Scan for the cell matching the given text and deliver its (X, Y) coordinate at center. 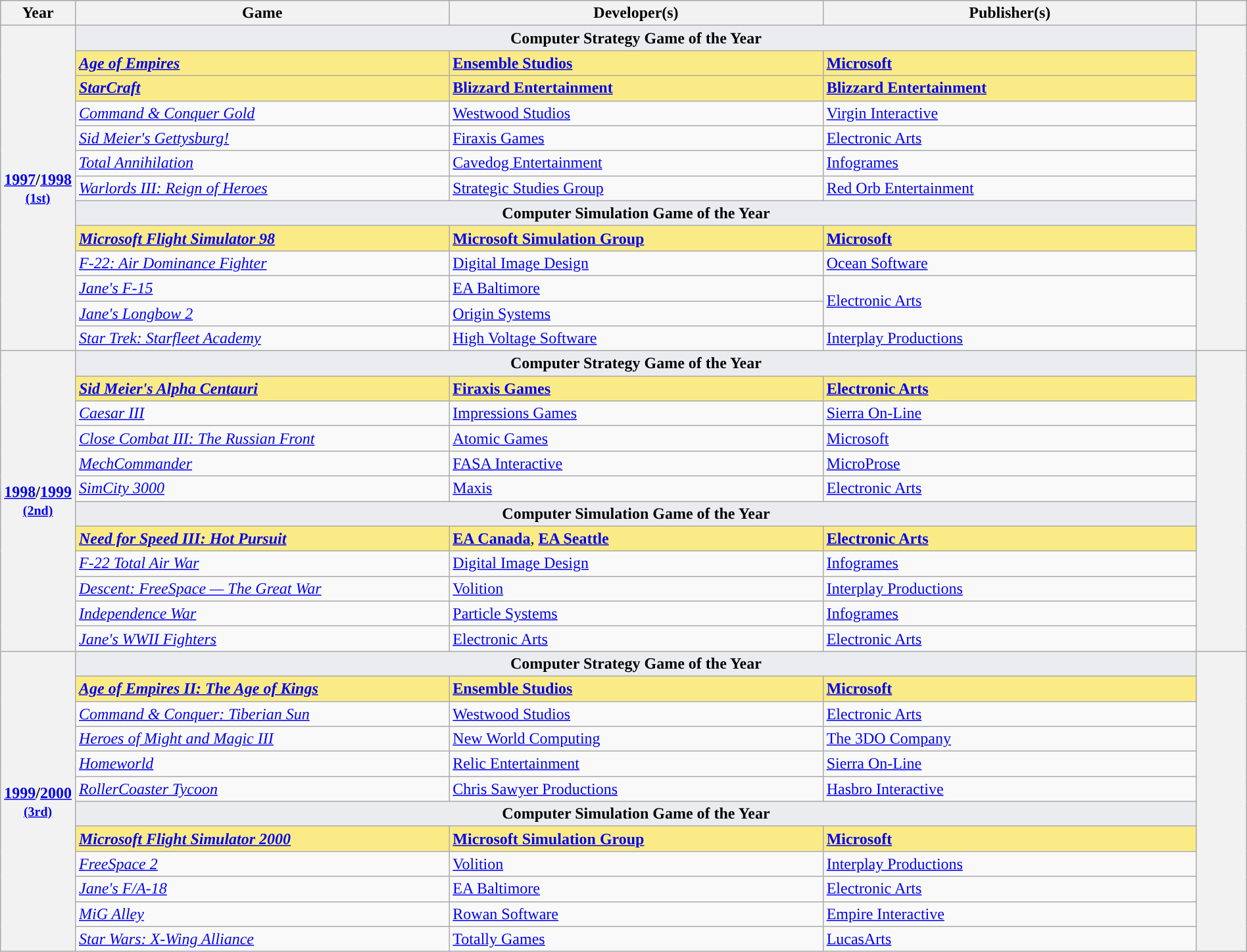
Jane's Longbow 2 (262, 314)
F-22 Total Air War (262, 563)
Maxis (636, 488)
Jane's F-15 (262, 288)
1997/1998 (1st) (38, 188)
Year (38, 13)
Origin Systems (636, 314)
MiG Alley (262, 914)
Jane's WWII Fighters (262, 638)
Independence War (262, 613)
EA Canada, EA Seattle (636, 538)
Sid Meier's Gettysburg! (262, 138)
Rowan Software (636, 914)
FASA Interactive (636, 464)
Close Combat III: The Russian Front (262, 439)
Red Orb Entertainment (1010, 188)
Developer(s) (636, 13)
MechCommander (262, 464)
1999/2000 (3rd) (38, 801)
Age of Empires (262, 63)
MicroProse (1010, 464)
Caesar III (262, 414)
Command & Conquer: Tiberian Sun (262, 713)
Age of Empires II: The Age of Kings (262, 688)
Particle Systems (636, 613)
LucasArts (1010, 939)
Need for Speed III: Hot Pursuit (262, 538)
Microsoft Flight Simulator 2000 (262, 839)
Star Trek: Starfleet Academy (262, 339)
Cavedog Entertainment (636, 163)
Empire Interactive (1010, 914)
Relic Entertainment (636, 764)
Sid Meier's Alpha Centauri (262, 389)
Atomic Games (636, 439)
The 3DO Company (1010, 739)
Hasbro Interactive (1010, 789)
Strategic Studies Group (636, 188)
Publisher(s) (1010, 13)
Game (262, 13)
Command & Conquer Gold (262, 113)
Descent: FreeSpace — The Great War (262, 588)
F-22: Air Dominance Fighter (262, 263)
Microsoft Flight Simulator 98 (262, 238)
RollerCoaster Tycoon (262, 789)
Impressions Games (636, 414)
Ocean Software (1010, 263)
FreeSpace 2 (262, 864)
Star Wars: X-Wing Alliance (262, 939)
Totally Games (636, 939)
Total Annihilation (262, 163)
Chris Sawyer Productions (636, 789)
Jane's F/A-18 (262, 889)
New World Computing (636, 739)
1998/1999 (2nd) (38, 501)
StarCraft (262, 88)
Homeworld (262, 764)
Warlords III: Reign of Heroes (262, 188)
Virgin Interactive (1010, 113)
High Voltage Software (636, 339)
SimCity 3000 (262, 488)
Heroes of Might and Magic III (262, 739)
